Extract the [x, y] coordinate from the center of the cell holding the provided text.  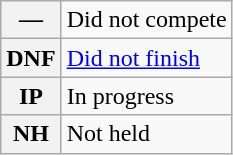
DNF [31, 58]
— [31, 20]
IP [31, 96]
NH [31, 134]
In progress [146, 96]
Did not finish [146, 58]
Not held [146, 134]
Did not compete [146, 20]
